Pinpoint the cell where the given text exists, returning its (X, Y) midpoint coordinate. 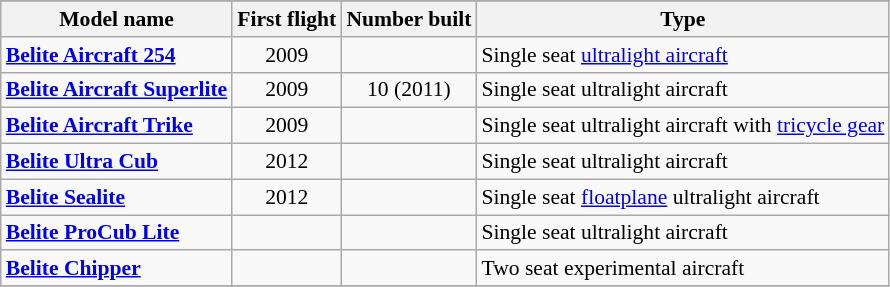
Single seat floatplane ultralight aircraft (682, 197)
Belite Sealite (117, 197)
First flight (286, 19)
Single seat ultralight aircraft with tricycle gear (682, 126)
10 (2011) (408, 90)
Belite Chipper (117, 269)
Type (682, 19)
Belite Ultra Cub (117, 162)
Belite ProCub Lite (117, 233)
Belite Aircraft Superlite (117, 90)
Belite Aircraft Trike (117, 126)
Model name (117, 19)
Belite Aircraft 254 (117, 55)
Number built (408, 19)
Two seat experimental aircraft (682, 269)
